Return the (X, Y) coordinate for the center point of the cell that contains the specified text.  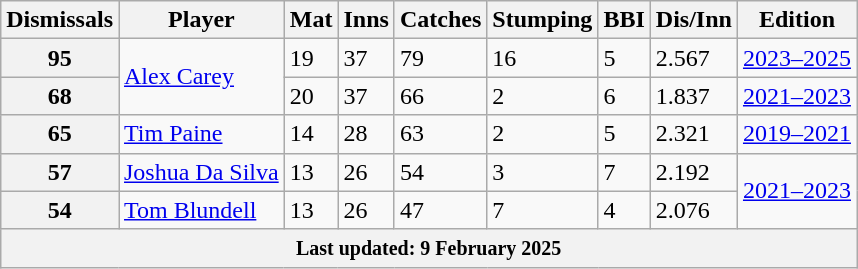
65 (60, 134)
Joshua Da Silva (201, 172)
Edition (796, 20)
28 (366, 134)
2.076 (694, 210)
Alex Carey (201, 77)
BBI (624, 20)
63 (440, 134)
68 (60, 96)
16 (542, 58)
2023–2025 (796, 58)
1.837 (694, 96)
Inns (366, 20)
2.321 (694, 134)
57 (60, 172)
Dis/Inn (694, 20)
66 (440, 96)
3 (542, 172)
Dismissals (60, 20)
2.192 (694, 172)
Tim Paine (201, 134)
Stumping (542, 20)
19 (311, 58)
2019–2021 (796, 134)
Catches (440, 20)
14 (311, 134)
6 (624, 96)
95 (60, 58)
4 (624, 210)
2.567 (694, 58)
Mat (311, 20)
20 (311, 96)
Last updated: 9 February 2025 (429, 248)
47 (440, 210)
Tom Blundell (201, 210)
79 (440, 58)
Player (201, 20)
